Output the [X, Y] coordinate of the center of the cell containing the given text.  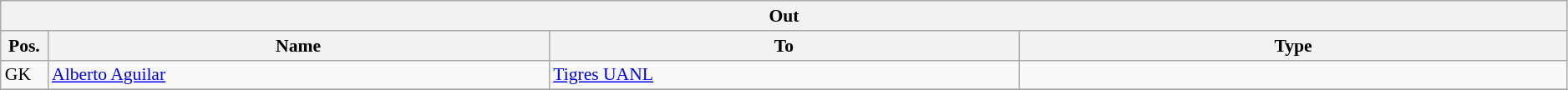
Tigres UANL [784, 75]
To [784, 46]
Name [298, 46]
Pos. [24, 46]
Out [784, 16]
Type [1293, 46]
GK [24, 75]
Alberto Aguilar [298, 75]
